Identify which cell holds the provided text, then report its [x, y] central coordinate. 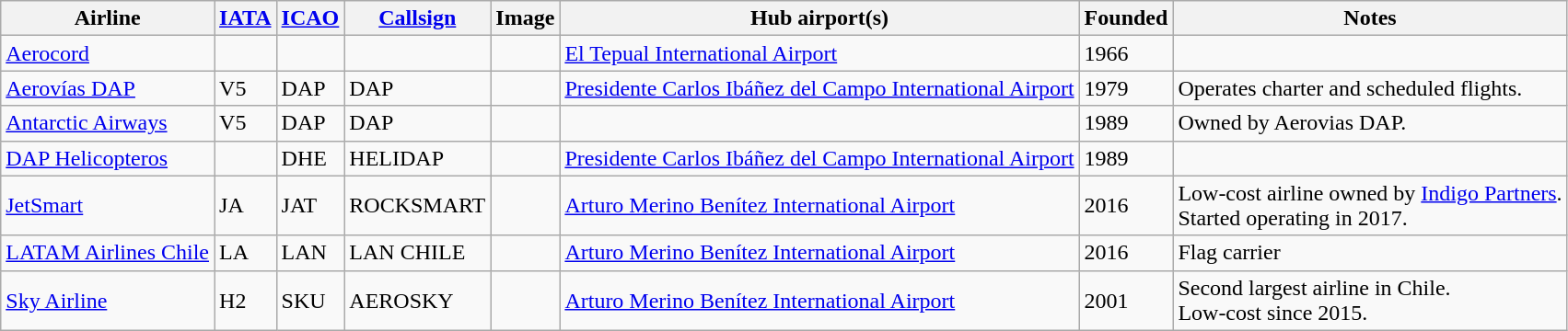
LATAM Airlines Chile [108, 253]
2001 [1126, 300]
1979 [1126, 88]
1966 [1126, 53]
SKU [310, 300]
Low-cost airline owned by Indigo Partners. Started operating in 2017. [1370, 206]
IATA [246, 18]
Aerovías DAP [108, 88]
Operates charter and scheduled flights. [1370, 88]
Hub airport(s) [819, 18]
DAP Helicopteros [108, 158]
Aerocord [108, 53]
JetSmart [108, 206]
Owned by Aerovias DAP. [1370, 123]
AEROSKY [418, 300]
ROCKSMART [418, 206]
Sky Airline [108, 300]
Callsign [418, 18]
LA [246, 253]
Founded [1126, 18]
Airline [108, 18]
Image [525, 18]
El Tepual International Airport [819, 53]
H2 [246, 300]
HELIDAP [418, 158]
LAN CHILE [418, 253]
LAN [310, 253]
ICAO [310, 18]
Notes [1370, 18]
Antarctic Airways [108, 123]
JAT [310, 206]
Second largest airline in Chile. Low-cost since 2015. [1370, 300]
JA [246, 206]
Flag carrier [1370, 253]
DHE [310, 158]
